Output the (x, y) coordinate of the center of the cell containing the given text.  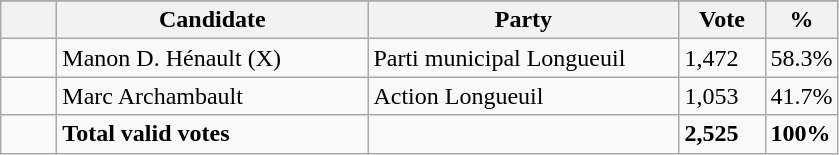
Manon D. Hénault (X) (212, 58)
1,053 (722, 96)
Vote (722, 20)
Marc Archambault (212, 96)
Parti municipal Longueuil (524, 58)
100% (802, 134)
1,472 (722, 58)
41.7% (802, 96)
58.3% (802, 58)
Action Longueuil (524, 96)
Total valid votes (212, 134)
% (802, 20)
Candidate (212, 20)
2,525 (722, 134)
Party (524, 20)
